From the cell containing the given text, extract its center point as [x, y] coordinate. 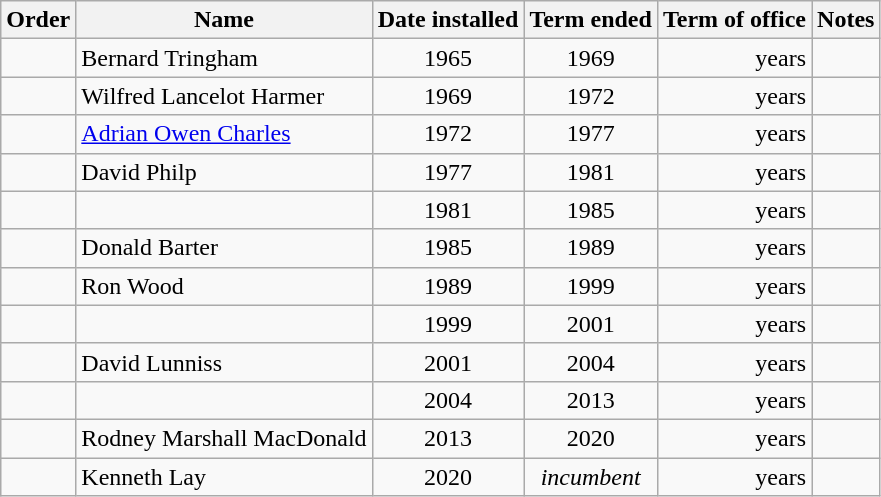
Term of office [734, 20]
David Lunniss [224, 362]
Rodney Marshall MacDonald [224, 438]
incumbent [591, 477]
Order [38, 20]
Name [224, 20]
Bernard Tringham [224, 58]
Date installed [448, 20]
Kenneth Lay [224, 477]
Donald Barter [224, 248]
Adrian Owen Charles [224, 134]
David Philp [224, 172]
1965 [448, 58]
Term ended [591, 20]
Notes [846, 20]
Ron Wood [224, 286]
Wilfred Lancelot Harmer [224, 96]
